Locate the cell with the specified text and output its [x, y] center coordinate. 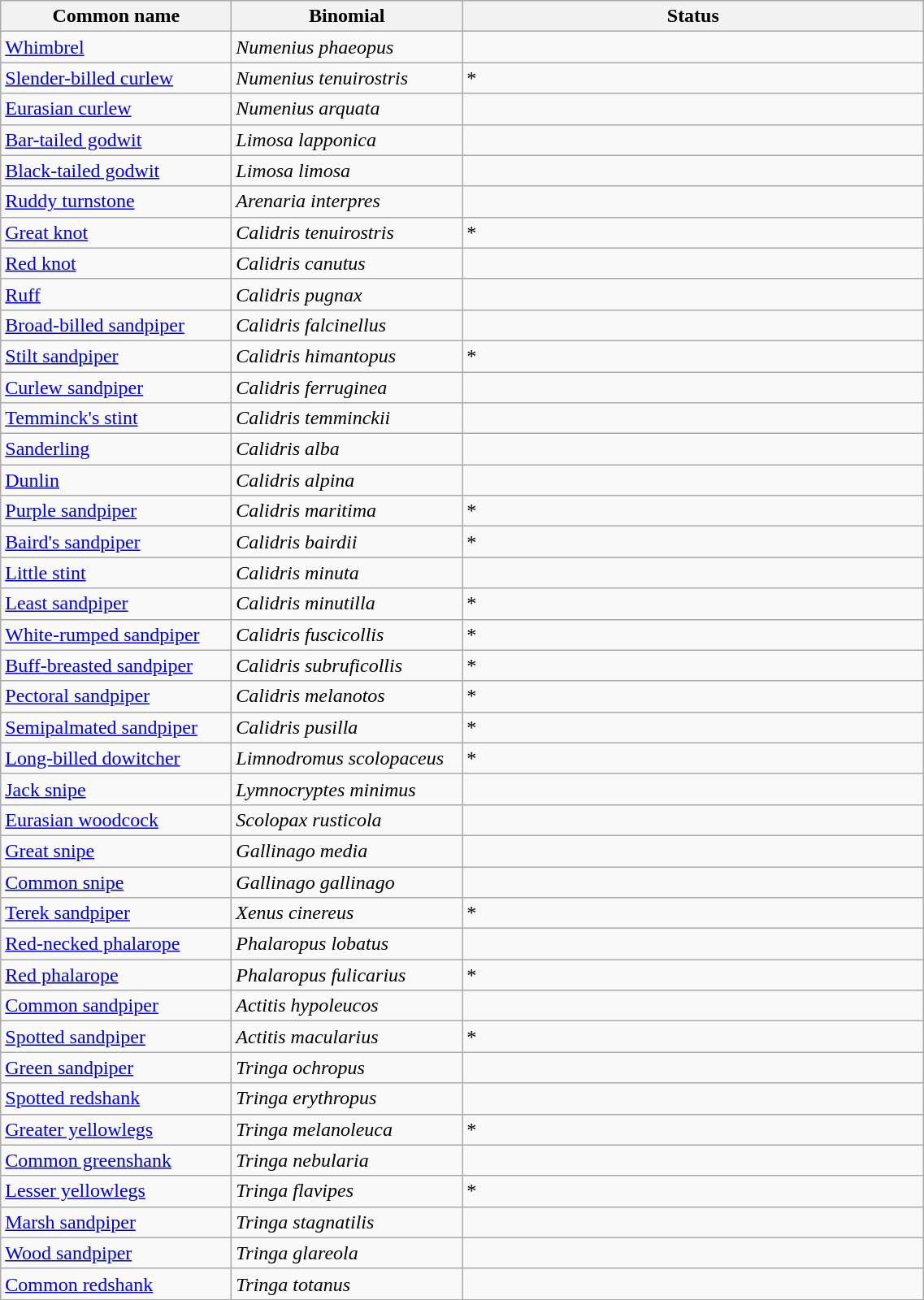
Great snipe [116, 851]
Eurasian curlew [116, 109]
Actitis hypoleucos [347, 1006]
Xenus cinereus [347, 913]
Tringa erythropus [347, 1098]
Calidris melanotos [347, 696]
Black-tailed godwit [116, 171]
Green sandpiper [116, 1068]
Numenius tenuirostris [347, 78]
Tringa flavipes [347, 1191]
Common name [116, 16]
Lesser yellowlegs [116, 1191]
Pectoral sandpiper [116, 696]
Dunlin [116, 480]
Jack snipe [116, 789]
Red phalarope [116, 975]
Tringa glareola [347, 1253]
Limosa lapponica [347, 140]
Scolopax rusticola [347, 820]
Temminck's stint [116, 418]
Calidris fuscicollis [347, 635]
Tringa melanoleuca [347, 1129]
Red knot [116, 263]
Calidris subruficollis [347, 665]
Gallinago gallinago [347, 882]
Eurasian woodcock [116, 820]
Curlew sandpiper [116, 388]
Purple sandpiper [116, 511]
Numenius arquata [347, 109]
Long-billed dowitcher [116, 758]
Greater yellowlegs [116, 1129]
Great knot [116, 232]
Arenaria interpres [347, 201]
Calidris pugnax [347, 294]
Broad-billed sandpiper [116, 325]
Calidris ferruginea [347, 388]
Calidris minutilla [347, 604]
Common sandpiper [116, 1006]
Calidris temminckii [347, 418]
Ruddy turnstone [116, 201]
Binomial [347, 16]
Spotted redshank [116, 1098]
Calidris falcinellus [347, 325]
Baird's sandpiper [116, 542]
Tringa ochropus [347, 1068]
Numenius phaeopus [347, 47]
Gallinago media [347, 851]
Actitis macularius [347, 1037]
White-rumped sandpiper [116, 635]
Spotted sandpiper [116, 1037]
Tringa nebularia [347, 1160]
Bar-tailed godwit [116, 140]
Little stint [116, 573]
Buff-breasted sandpiper [116, 665]
Common snipe [116, 882]
Terek sandpiper [116, 913]
Least sandpiper [116, 604]
Ruff [116, 294]
Tringa stagnatilis [347, 1222]
Calidris minuta [347, 573]
Calidris bairdii [347, 542]
Whimbrel [116, 47]
Limnodromus scolopaceus [347, 758]
Wood sandpiper [116, 1253]
Phalaropus fulicarius [347, 975]
Calidris pusilla [347, 727]
Calidris canutus [347, 263]
Stilt sandpiper [116, 356]
Calidris tenuirostris [347, 232]
Lymnocryptes minimus [347, 789]
Semipalmated sandpiper [116, 727]
Limosa limosa [347, 171]
Calidris alba [347, 449]
Calidris himantopus [347, 356]
Red-necked phalarope [116, 944]
Slender-billed curlew [116, 78]
Sanderling [116, 449]
Marsh sandpiper [116, 1222]
Common greenshank [116, 1160]
Calidris alpina [347, 480]
Calidris maritima [347, 511]
Tringa totanus [347, 1284]
Common redshank [116, 1284]
Phalaropus lobatus [347, 944]
Status [693, 16]
